Locate the cell with the specified text and output its (x, y) center coordinate. 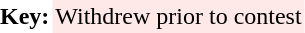
Withdrew prior to contest (178, 16)
